From the cell containing the given text, extract its center point as (x, y) coordinate. 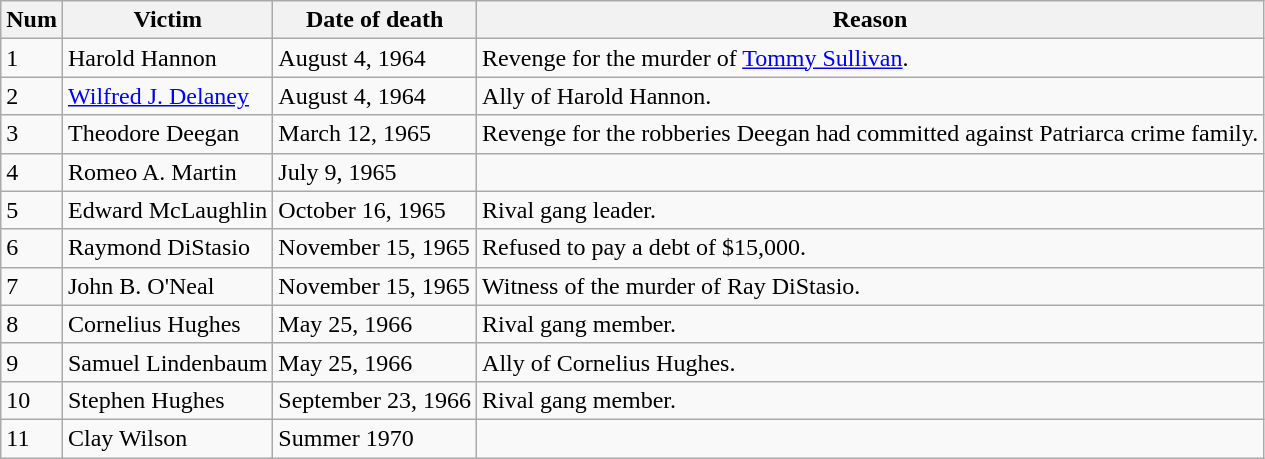
Samuel Lindenbaum (167, 362)
1 (32, 58)
Wilfred J. Delaney (167, 96)
Revenge for the murder of Tommy Sullivan. (870, 58)
2 (32, 96)
4 (32, 172)
11 (32, 438)
John B. O'Neal (167, 286)
Theodore Deegan (167, 134)
Witness of the murder of Ray DiStasio. (870, 286)
Ally of Cornelius Hughes. (870, 362)
Cornelius Hughes (167, 324)
Num (32, 20)
Reason (870, 20)
Ally of Harold Hannon. (870, 96)
Victim (167, 20)
Stephen Hughes (167, 400)
Rival gang leader. (870, 210)
July 9, 1965 (375, 172)
Date of death (375, 20)
7 (32, 286)
March 12, 1965 (375, 134)
October 16, 1965 (375, 210)
8 (32, 324)
Summer 1970 (375, 438)
Edward McLaughlin (167, 210)
9 (32, 362)
6 (32, 248)
Romeo A. Martin (167, 172)
Harold Hannon (167, 58)
3 (32, 134)
Refused to pay a debt of $15,000. (870, 248)
September 23, 1966 (375, 400)
10 (32, 400)
Clay Wilson (167, 438)
Revenge for the robberies Deegan had committed against Patriarca crime family. (870, 134)
Raymond DiStasio (167, 248)
5 (32, 210)
